For the text-containing cell, return its midpoint in (X, Y) coordinate format. 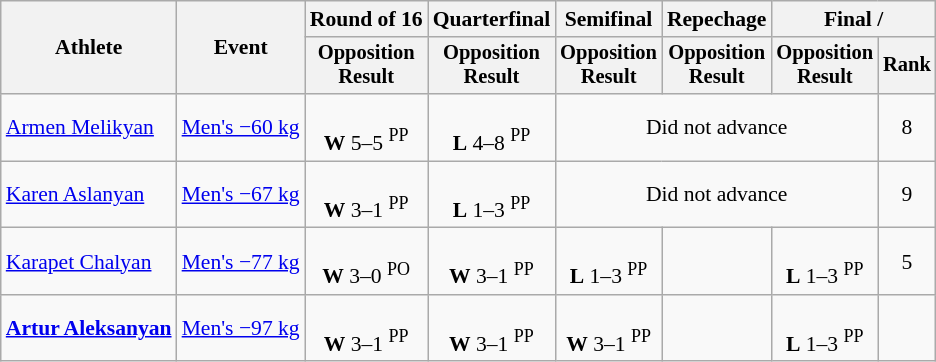
Men's −97 kg (241, 328)
Round of 16 (366, 19)
L 4–8 PP (492, 128)
W 3–0 PO (366, 262)
Armen Melikyan (89, 128)
W 5–5 PP (366, 128)
Repechage (717, 19)
Event (241, 48)
Rank (907, 66)
Men's −77 kg (241, 262)
Karen Aslanyan (89, 194)
Artur Aleksanyan (89, 328)
5 (907, 262)
9 (907, 194)
8 (907, 128)
Semifinal (608, 19)
Final / (853, 19)
Quarterfinal (492, 19)
Men's −67 kg (241, 194)
Karapet Chalyan (89, 262)
Athlete (89, 48)
Men's −60 kg (241, 128)
